Search for the cell housing the specified text and yield its [x, y] center coordinate. 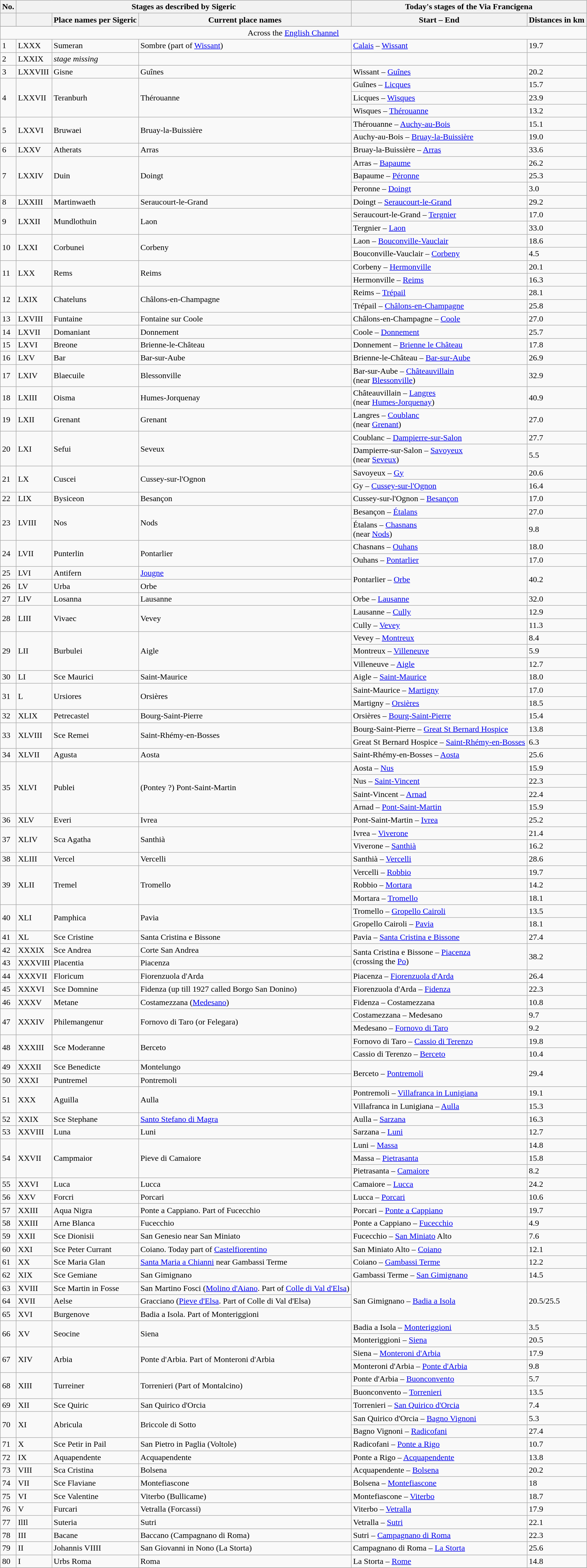
14.2 [557, 885]
30 [8, 677]
Gy – Cussey-sur-l'Ognon [439, 486]
40.2 [557, 579]
Current place names [245, 20]
4.5 [557, 254]
10.7 [557, 1444]
XLVI [34, 787]
LX [34, 479]
Nos [95, 523]
(Pontey ?) Pont-Saint-Martin [245, 787]
16 [8, 358]
12.9 [557, 612]
XLIV [34, 840]
36 [8, 820]
59 [8, 1236]
28.6 [557, 859]
Lucca – Porcari [439, 1197]
22 [8, 499]
38 [8, 859]
Monteriggioni – Siena [439, 1340]
22.4 [557, 794]
5.9 [557, 651]
Blaecuile [95, 375]
Sce Dionisii [95, 1236]
25.2 [557, 820]
71 [8, 1444]
Sce Valentine [95, 1496]
LXVII [34, 332]
Pontremoli – Villafranca in Lunigiana [439, 1093]
Sca Cristina [95, 1470]
XXXIV [34, 1021]
Reims [245, 273]
Ouhans – Pontarlier [439, 560]
LXXV [34, 150]
60 [8, 1249]
25 [8, 573]
Montelungo [245, 1067]
Corbeny – Hermonville [439, 267]
Orsières – Bourg-Saint-Pierre [439, 716]
Burbulei [95, 651]
XXXI [34, 1080]
Sce Quiric [95, 1405]
15.1 [557, 124]
Camaiore – Lucca [439, 1184]
27 [8, 599]
Chasnans – Ouhans [439, 547]
Fornovo di Taro – Cassio di Terenzo [439, 1041]
Losanna [95, 599]
LXVIII [34, 319]
Radicofani – Ponte a Rigo [439, 1444]
12.2 [557, 1262]
Ivrea [245, 820]
LXXIX [34, 59]
Agusta [95, 755]
Humes-Jorquenay [245, 398]
53 [8, 1132]
XXXVIII [34, 963]
Across the English Channel [293, 33]
25.8 [557, 306]
Gropello Cairoli – Pavia [439, 924]
Santa Cristina e Bissone – Piacenza (crossing the Po) [439, 957]
19 [8, 420]
14 [8, 332]
LXXIII [34, 202]
Placentia [95, 963]
77 [8, 1522]
Châlons-en-Champagne [245, 299]
Santa Cristina e Bissone [245, 937]
Fidenza (up till 1927 called Borgo San Donino) [245, 989]
16.2 [557, 846]
Sutri – Campagnano di Roma [439, 1535]
Pontarlier – Orbe [439, 579]
55 [8, 1184]
7.4 [557, 1405]
Costamezzana (Medesano) [245, 1002]
Aulla [245, 1100]
Sce Maurici [95, 677]
19.8 [557, 1041]
Philemangenur [95, 1021]
68 [8, 1386]
Fontaine sur Coole [245, 319]
Metane [95, 1002]
San Pietro in Paglia (Voltole) [245, 1444]
Pontremoli [245, 1080]
Monteroni d'Arbia – Ponte d'Arbia [439, 1366]
34 [8, 755]
Villeneuve – Aigle [439, 664]
Doingt – Seraucourt-le-Grand [439, 202]
20.6 [557, 473]
Santo Stefano di Magra [245, 1119]
Antifern [95, 573]
Sca Agatha [95, 840]
Buonconvento – Torrenieri [439, 1392]
1 [8, 46]
San Quirico d'Orcia – Bagno Vignoni [439, 1418]
Aulla – Sarzana [439, 1119]
11.3 [557, 625]
San Quirico d'Orcia [245, 1405]
Bacane [95, 1535]
9 [8, 221]
Gisne [95, 72]
47 [8, 1021]
13.2 [557, 111]
Orbe – Lausanne [439, 599]
Burgenove [95, 1314]
XLVII [34, 755]
LVII [34, 553]
Aguilla [95, 1100]
Aqua Nigra [95, 1210]
Santa Maria a Chianni near Gambassi Terme [245, 1262]
Berceto – Pontremoli [439, 1074]
Vercel [95, 859]
Pont-Saint-Martin – Ivrea [439, 820]
Cussey-sur-l'Ognon [245, 479]
75 [8, 1496]
Everi [95, 820]
65 [8, 1314]
VII [34, 1483]
LXXI [34, 247]
Chateluns [95, 299]
26 [8, 586]
Johannis VIIII [95, 1548]
LXXVIII [34, 72]
Sce Martin in Fosse [95, 1288]
Coublanc – Dampierre-sur-Salon [439, 438]
7.6 [557, 1236]
46 [8, 1002]
76 [8, 1509]
11 [8, 273]
XXVIII [34, 1132]
15 [8, 345]
XLIII [34, 859]
Arras – Bapaume [439, 163]
Aigle – Saint-Maurice [439, 677]
Châlons-en-Champagne – Coole [439, 319]
Laon – Bouconville-Vauclair [439, 241]
XXXIX [34, 950]
66 [8, 1334]
Sce Flaviane [95, 1483]
Urba [95, 586]
15.8 [557, 1158]
Sce Domnine [95, 989]
Saint-Maurice – Martigny [439, 690]
29.2 [557, 202]
Saint-Vincent – Arnad [439, 794]
Fucecchio – San Miniato Alto [439, 1236]
8 [8, 202]
52 [8, 1119]
Hermonville – Reims [439, 280]
IX [34, 1457]
Thérouanne – Auchy-au-Bois [439, 124]
Donnement [245, 332]
80 [8, 1561]
Cussey-sur-l'Ognon – Besançon [439, 499]
Luni [245, 1132]
Reims – Trépail [439, 293]
XXII [34, 1236]
39 [8, 885]
Langres – Coublanc (near Grenant) [439, 420]
Brienne-le-Château [245, 345]
Sumeran [95, 46]
XX [34, 1262]
40 [8, 918]
Torrenieri – San Quirico d'Orcia [439, 1405]
21 [8, 479]
9.7 [557, 1015]
Aelse [95, 1301]
VI [34, 1496]
Coiano. Today part of Castelfiorentino [245, 1249]
Piacenza – Fiorenzuola d'Arda [439, 976]
Vetralla – Sutri [439, 1522]
Urbs Roma [95, 1561]
LXIV [34, 375]
27.7 [557, 438]
Ponte d'Arbia. Part of Monteroni d'Arbia [245, 1360]
Tergnier – Laon [439, 228]
Pieve di Camaiore [245, 1158]
Robbio – Mortara [439, 885]
5.3 [557, 1418]
Viterbo – Vetralla [439, 1509]
Petrecastel [95, 716]
Duin [95, 176]
20.5/25.5 [557, 1301]
Floricum [95, 976]
Bysiceon [95, 499]
29.4 [557, 1074]
LXXVII [34, 98]
Martinwaeth [95, 202]
Furcari [95, 1509]
15.7 [557, 85]
LXII [34, 420]
Tremel [95, 885]
Arnad – Pont-Saint-Martin [439, 807]
Bourg-Saint-Pierre [245, 716]
33 [8, 735]
Bolsena – Montefiascone [439, 1483]
Brienne-le-Château – Bar-sur-Aube [439, 358]
Pietrasanta – Camaiore [439, 1171]
LIII [34, 618]
XV [34, 1334]
Châteauvillain – Langres (near Humes-Jorquenay) [439, 398]
Donnement – Brienne le Château [439, 345]
XXIX [34, 1119]
LIX [34, 499]
Sce Cristine [95, 937]
Siena – Monteroni d'Arbia [439, 1353]
VIII [34, 1470]
Aosta – Nus [439, 768]
Orbe [245, 586]
28.1 [557, 293]
16.4 [557, 486]
4 [8, 98]
Atherats [95, 150]
Vercelli [245, 859]
Ponte a Cappiano. Part of Fucecchio [245, 1210]
Porcari – Ponte a Cappiano [439, 1210]
Luca [95, 1184]
Sombre (part of Wissant) [245, 46]
Guînes [245, 72]
Viterbo (Bullicame) [245, 1496]
LI [34, 677]
20.5 [557, 1340]
XXXV [34, 1002]
Vevey [245, 618]
San Gimignano – Badia a Isola [439, 1301]
Sce Gemiane [95, 1275]
44 [8, 976]
Aquapendente [95, 1457]
XLII [34, 885]
stage missing [95, 59]
XXVI [34, 1184]
Étalans – Chasnans (near Nods) [439, 529]
48 [8, 1047]
Corbeny [245, 247]
Ponte a Cappiano – Fucecchio [439, 1223]
LXIII [34, 398]
50 [8, 1080]
5.7 [557, 1379]
LXV [34, 358]
XXV [34, 1197]
Place names per Sigeric [95, 20]
Doingt [245, 176]
Sarzana – Luni [439, 1132]
Vetralla (Forcassi) [245, 1509]
Nus – Saint-Vincent [439, 781]
LIV [34, 599]
5 [8, 130]
54 [8, 1158]
Bruay-la-Buissière [245, 130]
Mortara – Tromello [439, 898]
Oisma [95, 398]
5.5 [557, 455]
40.9 [557, 398]
Bapaume – Péronne [439, 176]
Dampierre-sur-Salon – Savoyeux (near Seveux) [439, 455]
Blessonville [245, 375]
Porcari [245, 1197]
Badia a Isola – Monteriggioni [439, 1327]
XXXII [34, 1067]
Pamphica [95, 918]
Costamezzana – Medesano [439, 1015]
Torrenieri (Part of Montalcino) [245, 1386]
Luna [95, 1132]
Montreux – Villeneuve [439, 651]
Mundlothuin [95, 221]
18.5 [557, 703]
12.1 [557, 1249]
Puntremel [95, 1080]
Wissant – Guînes [439, 72]
Santhià [245, 840]
Trépail – Châlons-en-Champagne [439, 306]
72 [8, 1457]
San Gimignano [245, 1275]
41 [8, 937]
LXX [34, 273]
XLI [34, 918]
Pavia – Santa Cristina e Bissone [439, 937]
Coiano – Gambassi Terme [439, 1262]
Breone [95, 345]
Bolsena [245, 1470]
LXXIV [34, 176]
Acquapendente – Bolsena [439, 1470]
21.4 [557, 833]
51 [8, 1100]
LVI [34, 573]
15.3 [557, 1106]
XLVIII [34, 735]
Briccole di Sotto [245, 1425]
LXI [34, 449]
56 [8, 1197]
XLIX [34, 716]
18.6 [557, 241]
49 [8, 1067]
Montefiascone [245, 1483]
XLV [34, 820]
Calais – Wissant [439, 46]
Distances in km [557, 20]
70 [8, 1425]
Turreiner [95, 1386]
XVIII [34, 1288]
Funtaine [95, 319]
57 [8, 1210]
Viverone – Santhià [439, 846]
Jougne [245, 573]
18.7 [557, 1496]
Campmaior [95, 1158]
3 [8, 72]
12 [8, 299]
67 [8, 1360]
Corbunei [95, 247]
61 [8, 1262]
San Genesio near San Miniato [245, 1236]
69 [8, 1405]
II [34, 1548]
Vevey – Montreux [439, 638]
20 [8, 449]
Guînes – Licques [439, 85]
Wisques – Thérouanne [439, 111]
Aosta [245, 755]
15.4 [557, 716]
Pavia [245, 918]
Vivaec [95, 618]
24.2 [557, 1184]
Gambassi Terme – San Gimignano [439, 1275]
4.9 [557, 1223]
Vercelli – Robbio [439, 872]
78 [8, 1535]
Licques – Wisques [439, 98]
32.9 [557, 375]
Fidenza – Costamezzana [439, 1002]
Lucca [245, 1184]
9.2 [557, 1028]
Auchy-au-Bois – Bruay-la-Buissière [439, 137]
Acquapendente [245, 1457]
Roma [245, 1561]
Sce Benedicte [95, 1067]
Rems [95, 273]
Piacenza [245, 963]
LII [34, 651]
Thérouanne [245, 98]
64 [8, 1301]
Fiorenzuola d'Arda – Fidenza [439, 989]
XI [34, 1425]
San Giovanni in Nono (La Storta) [245, 1548]
58 [8, 1223]
Cassio di Terenzo – Berceto [439, 1054]
10.6 [557, 1197]
XVI [34, 1314]
Santhià – Vercelli [439, 859]
Medesano – Fornovo di Taro [439, 1028]
Seraucourt-le-Grand [245, 202]
35 [8, 787]
Lausanne – Cully [439, 612]
28 [8, 618]
Montefiascone – Viterbo [439, 1496]
24 [8, 553]
Bouconville-Vauclair – Corbeny [439, 254]
Great St Bernard Hospice – Saint-Rhémy-en-Bosses [439, 742]
Start – End [439, 20]
Saint-Rhémy-en-Bosses – Aosta [439, 755]
Campagnano di Roma – La Storta [439, 1548]
13 [8, 319]
10.8 [557, 1002]
Sce Petir in Pail [95, 1444]
7 [8, 176]
Bourg-Saint-Pierre – Great St Bernard Hospice [439, 729]
L [34, 697]
43 [8, 963]
Seocine [95, 1334]
XVII [34, 1301]
20.1 [557, 267]
Domaniant [95, 332]
LXXVI [34, 130]
V [34, 1509]
San Miniato Alto – Coiano [439, 1249]
Besançon [245, 499]
Martigny – Orsières [439, 703]
29 [8, 651]
Lausanne [245, 599]
XIX [34, 1275]
3.0 [557, 189]
Saint-Maurice [245, 677]
No. [8, 7]
X [34, 1444]
Ursiores [95, 697]
XXX [34, 1100]
Luni – Massa [439, 1145]
14.5 [557, 1275]
74 [8, 1483]
33.6 [557, 150]
Abricula [95, 1425]
Ivrea – Viverone [439, 833]
Sce Remei [95, 735]
Today's stages of the Via Francigena [469, 7]
2 [8, 59]
Sce Andrea [95, 950]
23.9 [557, 98]
37 [8, 840]
XL [34, 937]
31 [8, 697]
Seraucourt-le-Grand – Tergnier [439, 215]
32.0 [557, 599]
XXI [34, 1249]
8.2 [557, 1171]
Cuscei [95, 479]
Baccano (Campagnano di Roma) [245, 1535]
3.5 [557, 1327]
Besançon – Étalans [439, 512]
Sutri [245, 1522]
22.1 [557, 1522]
Bar [95, 358]
Gracciano (Pieve d'Elsa. Part of Colle di Val d'Elsa) [245, 1301]
Pontarlier [245, 553]
63 [8, 1288]
33.0 [557, 228]
Savoyeux – Gy [439, 473]
62 [8, 1275]
Badia a Isola. Part of Monteriggioni [245, 1314]
Sce Peter Currant [95, 1249]
San Martino Fosci (Molino d'Aiano. Part of Colle di Val d'Elsa) [245, 1288]
IlIl [34, 1522]
17.8 [557, 345]
III [34, 1535]
XXXVI [34, 989]
Teranburh [95, 98]
Corte San Andrea [245, 950]
79 [8, 1548]
LXXII [34, 221]
Bruay-la-Buissière – Arras [439, 150]
La Storta – Rome [439, 1561]
19.0 [557, 137]
6 [8, 150]
Suteria [95, 1522]
26.2 [557, 163]
XIV [34, 1360]
LV [34, 586]
Coole – Donnement [439, 332]
Arbia [95, 1360]
Saint-Rhémy-en-Bosses [245, 735]
25.7 [557, 332]
Ponte a Rigo – Acquapendente [439, 1457]
Tromello [245, 885]
Arne Blanca [95, 1223]
LXIX [34, 299]
45 [8, 989]
25.3 [557, 176]
Bar-sur-Aube [245, 358]
XXVII [34, 1158]
XXXIII [34, 1047]
XXXVII [34, 976]
Bar-sur-Aube – Châteauvillain (near Blessonville) [439, 375]
Cully – Vevey [439, 625]
73 [8, 1470]
LXVI [34, 345]
10 [8, 247]
Berceto [245, 1047]
Ponte d'Arbia – Buonconvento [439, 1379]
26.4 [557, 976]
Arras [245, 150]
LXXX [34, 46]
32 [8, 716]
10.4 [557, 1054]
Fiorenzuola d'Arda [245, 976]
17 [8, 375]
Punterlin [95, 553]
Seveux [245, 449]
Stages as described by Sigeric [184, 7]
I [34, 1561]
Tromello – Gropello Cairoli [439, 911]
8.4 [557, 638]
Sce Stephane [95, 1119]
Orsières [245, 697]
38.2 [557, 957]
Nods [245, 523]
6.3 [557, 742]
Fucecchio [245, 1223]
19.1 [557, 1093]
XII [34, 1405]
Massa – Pietrasanta [439, 1158]
Sce Moderanne [95, 1047]
42 [8, 950]
Publei [95, 787]
23 [8, 523]
Bruwaei [95, 130]
Villafranca in Lunigiana – Aulla [439, 1106]
XIII [34, 1386]
Siena [245, 1334]
Forcri [95, 1197]
Sefui [95, 449]
Aigle [245, 651]
26.9 [557, 358]
Laon [245, 221]
Peronne – Doingt [439, 189]
Bagno Vignoni – Radicofani [439, 1431]
Sce Maria Glan [95, 1262]
Fornovo di Taro (or Felegara) [245, 1021]
LVIII [34, 523]
